Provide the (x, y) coordinate of the cell's center where the given text is located.  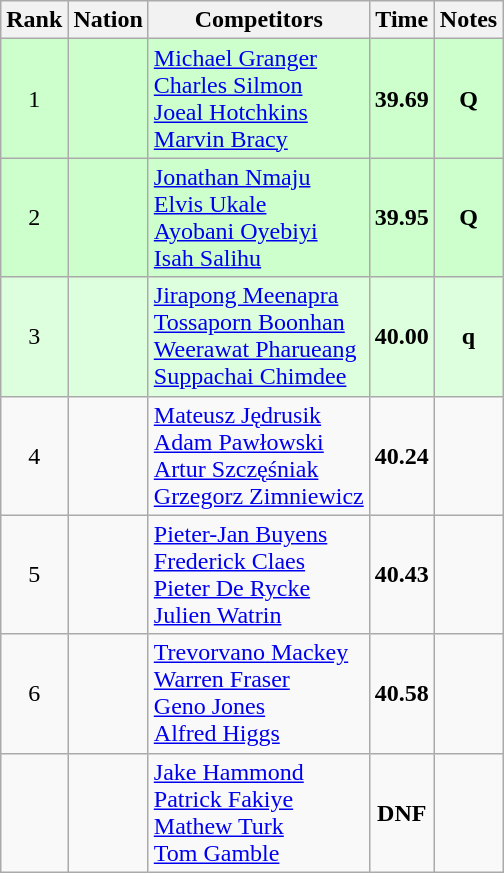
Michael GrangerCharles SilmonJoeal HotchkinsMarvin Bracy (258, 98)
Competitors (258, 20)
Mateusz JędrusikAdam PawłowskiArtur SzczęśniakGrzegorz Zimniewicz (258, 456)
Rank (34, 20)
Trevorvano MackeyWarren FraserGeno JonesAlfred Higgs (258, 694)
Time (402, 20)
3 (34, 336)
Jonathan NmajuElvis UkaleAyobani OyebiyiIsah Salihu (258, 218)
1 (34, 98)
5 (34, 574)
6 (34, 694)
39.69 (402, 98)
2 (34, 218)
4 (34, 456)
40.43 (402, 574)
DNF (402, 812)
Nation (108, 20)
40.00 (402, 336)
q (468, 336)
Jake HammondPatrick FakiyeMathew TurkTom Gamble (258, 812)
Notes (468, 20)
Jirapong MeenapraTossaporn BoonhanWeerawat PharueangSuppachai Chimdee (258, 336)
40.58 (402, 694)
39.95 (402, 218)
40.24 (402, 456)
Pieter-Jan BuyensFrederick ClaesPieter De RyckeJulien Watrin (258, 574)
